Pinpoint the cell where the given text exists, returning its [X, Y] midpoint coordinate. 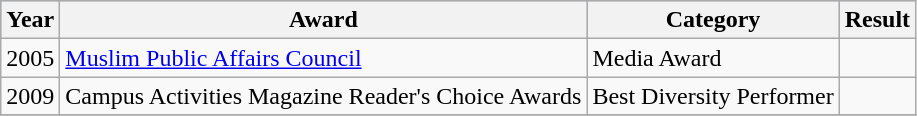
Result [877, 20]
Muslim Public Affairs Council [324, 58]
Category [713, 20]
Award [324, 20]
Year [30, 20]
Media Award [713, 58]
Best Diversity Performer [713, 96]
2005 [30, 58]
2009 [30, 96]
Campus Activities Magazine Reader's Choice Awards [324, 96]
